Capture the cell that displays the provided text and extract its [X, Y] central coordinate. 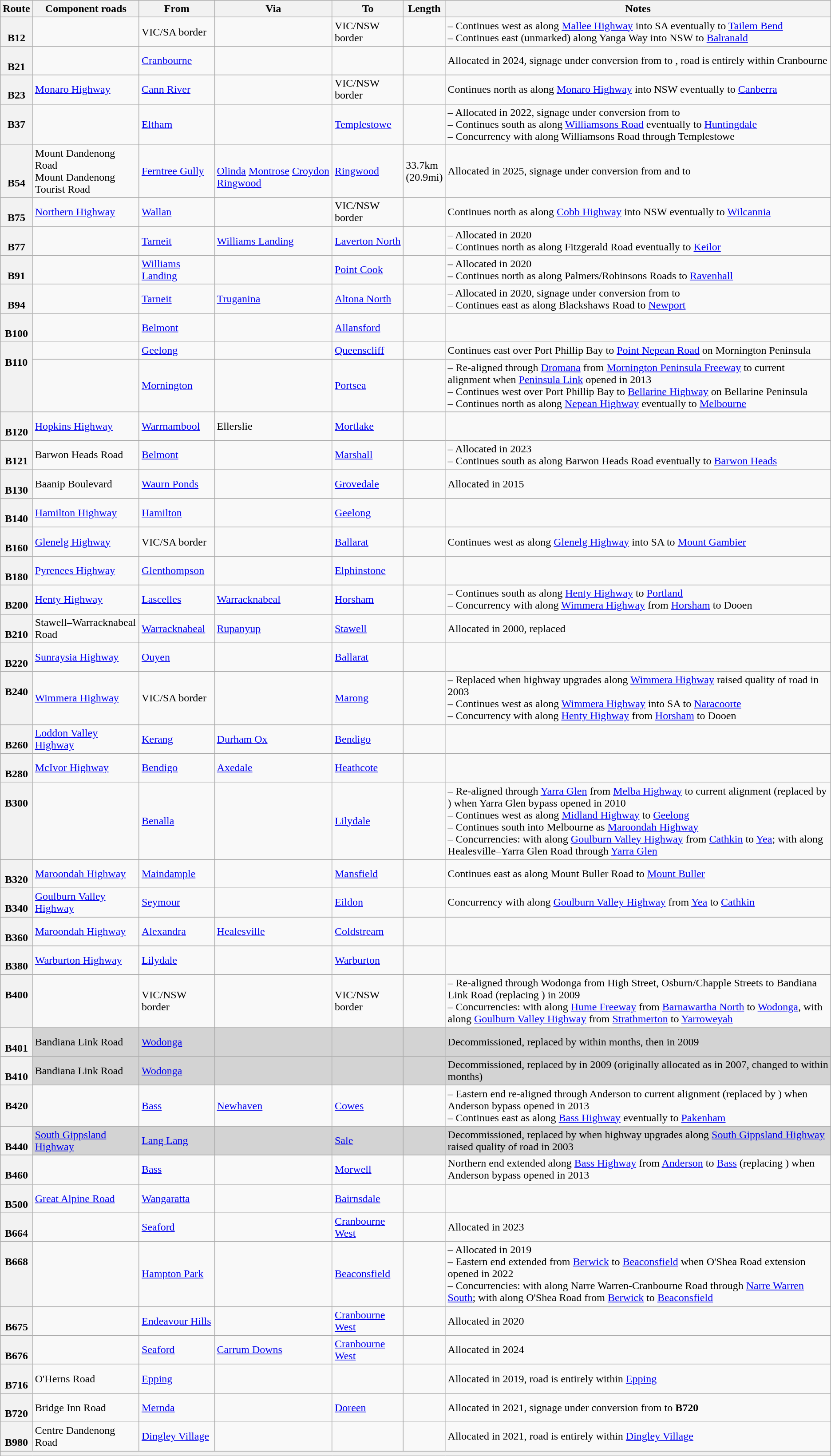
Doreen [368, 1407]
Allocated in 2024, signage under conversion from to , road is entirely within Cranbourne [638, 60]
B220 [16, 657]
B500 [16, 1199]
B340 [16, 902]
B668 [16, 1274]
B23 [16, 90]
McIvor Highway [86, 768]
Portsea [368, 385]
B54 [16, 171]
Queenscliff [368, 350]
Morwell [368, 1169]
Warburton Highway [86, 961]
Alexandra [177, 931]
Carrum Downs [273, 1349]
South Gippsland Highway [86, 1141]
Endeavour Hills [177, 1321]
Notes [638, 9]
Barwon Heads Road [86, 455]
B77 [16, 241]
B360 [16, 931]
B200 [16, 599]
Length [424, 9]
Warrnambool [177, 426]
Lascelles [177, 599]
Horsham [368, 599]
Allocated in 2024 [638, 1349]
Baanip Boulevard [86, 484]
Maindample [177, 874]
Warburton [368, 961]
Glenelg Highway [86, 542]
Via [273, 9]
Loddon Valley Highway [86, 739]
Concurrency with along Goulburn Valley Highway from Yea to Cathkin [638, 902]
Cowes [368, 1106]
Mornington [177, 385]
B130 [16, 484]
B676 [16, 1349]
Marshall [368, 455]
Glenthompson [177, 571]
Mernda [177, 1407]
Ouyen [177, 657]
Allocated in 2020 [638, 1321]
From [177, 9]
Marong [368, 698]
B121 [16, 455]
Point Cook [368, 270]
Continues north as along Cobb Highway into NSW eventually to Wilcannia [638, 212]
Stawell [368, 629]
Laverton North [368, 241]
B94 [16, 298]
Continues north as along Monaro Highway into NSW eventually to Canberra [638, 90]
Allocated in 2021, signage under conversion from to B720 [638, 1407]
Healesville [273, 931]
Hampton Park [177, 1274]
Allocated in 2021, road is entirely within Dingley Village [638, 1436]
B210 [16, 629]
B401 [16, 1042]
Allocated in 2025, signage under conversion from and to [638, 171]
Continues east as along Mount Buller Road to Mount Buller [638, 874]
Great Alpine Road [86, 1199]
B110 [16, 376]
Decommissioned, replaced by within months, then in 2009 [638, 1042]
Olinda Montrose Croydon Ringwood [273, 171]
O'Herns Road [86, 1379]
Allocated in 2019, road is entirely within Epping [638, 1379]
B100 [16, 328]
Eltham [177, 124]
Rupanyup [273, 629]
Allocated in 2023 [638, 1227]
Newhaven [273, 1106]
Elphinstone [368, 571]
Bairnsdale [368, 1199]
B716 [16, 1379]
To [368, 9]
Continues east over Port Phillip Bay to Point Nepean Road on Mornington Peninsula [638, 350]
Goulburn Valley Highway [86, 902]
Seymour [177, 902]
Templestowe [368, 124]
Wangaratta [177, 1199]
B37 [16, 124]
Wimmera Highway [86, 698]
Durham Ox [273, 739]
Axedale [273, 768]
B664 [16, 1227]
Continues west as along Glenelg Highway into SA to Mount Gambier [638, 542]
B180 [16, 571]
Mortlake [368, 426]
Hamilton Highway [86, 513]
B300 [16, 820]
Wallan [177, 212]
B21 [16, 60]
Mount Dandenong RoadMount Dandenong Tourist Road [86, 171]
Cranbourne [177, 60]
Waurn Ponds [177, 484]
Decommissioned, replaced by in 2009 (originally allocated as in 2007, changed to within months) [638, 1071]
B120 [16, 426]
Benalla [177, 820]
B410 [16, 1071]
– Allocated in 2020– Continues north as along Fitzgerald Road eventually to Keilor [638, 241]
Dingley Village [177, 1436]
Lang Lang [177, 1141]
Route [16, 9]
Heathcote [368, 768]
33.7km(20.9mi) [424, 171]
Decommissioned, replaced by when highway upgrades along South Gippsland Highway raised quality of road in 2003 [638, 1141]
Centre Dandenong Road [86, 1436]
B380 [16, 961]
Allocated in 2015 [638, 484]
Truganina [273, 298]
B980 [16, 1436]
B440 [16, 1141]
Monaro Highway [86, 90]
B12 [16, 32]
Mansfield [368, 874]
Ellerslie [273, 426]
Altona North [368, 298]
B91 [16, 270]
Component roads [86, 9]
B320 [16, 874]
Hopkins Highway [86, 426]
Coldstream [368, 931]
Grovedale [368, 484]
Hamilton [177, 513]
B260 [16, 739]
B720 [16, 1407]
B460 [16, 1169]
Pyrenees Highway [86, 571]
Henty Highway [86, 599]
B140 [16, 513]
Allocated in 2000, replaced [638, 629]
Ferntree Gully [177, 171]
Northern Highway [86, 212]
B420 [16, 1106]
Allansford [368, 328]
B240 [16, 698]
B280 [16, 768]
Ringwood [368, 171]
Cann River [177, 90]
– Allocated in 2023– Continues south as along Barwon Heads Road eventually to Barwon Heads [638, 455]
Sale [368, 1141]
Beaconsfield [368, 1274]
Stawell–Warracknabeal Road [86, 629]
Eildon [368, 902]
B675 [16, 1321]
– Allocated in 2020, signage under conversion from to – Continues east as along Blackshaws Road to Newport [638, 298]
Northern end extended along Bass Highway from Anderson to Bass (replacing ) when Anderson bypass opened in 2013 [638, 1169]
Bridge Inn Road [86, 1407]
B160 [16, 542]
B75 [16, 212]
Epping [177, 1379]
Kerang [177, 739]
– Continues west as along Mallee Highway into SA eventually to Tailem Bend– Continues east (unmarked) along Yanga Way into NSW to Balranald [638, 32]
Sunraysia Highway [86, 657]
B400 [16, 1001]
– Continues south as along Henty Highway to Portland– Concurrency with along Wimmera Highway from Horsham to Dooen [638, 599]
– Allocated in 2020– Continues north as along Palmers/Robinsons Roads to Ravenhall [638, 270]
